Output the (x, y) coordinate of the center of the cell containing the given text.  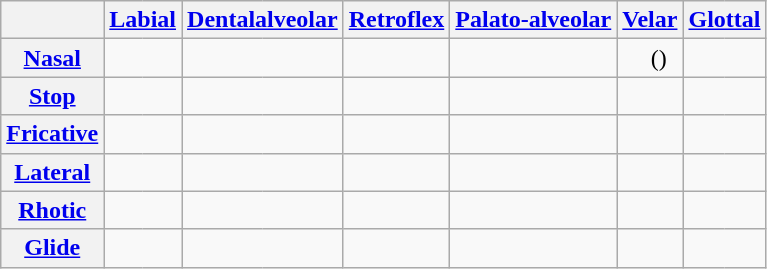
Rhotic (52, 210)
Lateral (52, 172)
Retroflex (396, 20)
Glottal (724, 20)
Fricative (52, 134)
Velar (650, 20)
Nasal (52, 58)
Labial (143, 20)
Glide (52, 248)
() (659, 58)
Dentalalveolar (263, 20)
Stop (52, 96)
Palato-alveolar (534, 20)
